For the text-containing cell, return its midpoint in (X, Y) coordinate format. 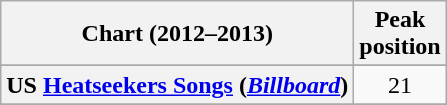
Chart (2012–2013) (178, 34)
Peakposition (400, 34)
US Heatseekers Songs (Billboard) (178, 85)
21 (400, 85)
